Pinpoint the cell where the given text exists, returning its [x, y] midpoint coordinate. 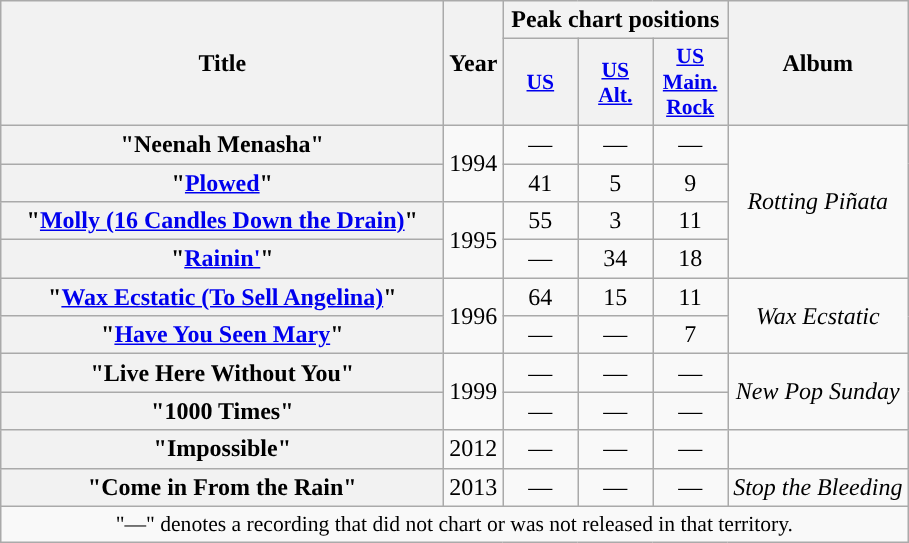
US Alt. [616, 82]
18 [690, 259]
7 [690, 335]
9 [690, 183]
64 [540, 297]
2013 [474, 487]
"Molly (16 Candles Down the Drain)" [222, 221]
"1000 Times" [222, 411]
"Have You Seen Mary" [222, 335]
US [540, 82]
"Come in From the Rain" [222, 487]
41 [540, 183]
"Live Here Without You" [222, 373]
"Impossible" [222, 449]
55 [540, 221]
New Pop Sunday [818, 392]
US Main. Rock [690, 82]
Stop the Bleeding [818, 487]
"Neenah Menasha" [222, 144]
1994 [474, 163]
5 [616, 183]
Rotting Piñata [818, 201]
"Wax Ecstatic (To Sell Angelina)" [222, 297]
"Rainin'" [222, 259]
"Plowed" [222, 183]
3 [616, 221]
Year [474, 64]
Title [222, 64]
34 [616, 259]
15 [616, 297]
2012 [474, 449]
1995 [474, 240]
Album [818, 64]
1999 [474, 392]
1996 [474, 316]
Peak chart positions [616, 20]
"—" denotes a recording that did not chart or was not released in that territory. [454, 524]
Wax Ecstatic [818, 316]
